Pinpoint the cell where the given text exists, returning its (x, y) midpoint coordinate. 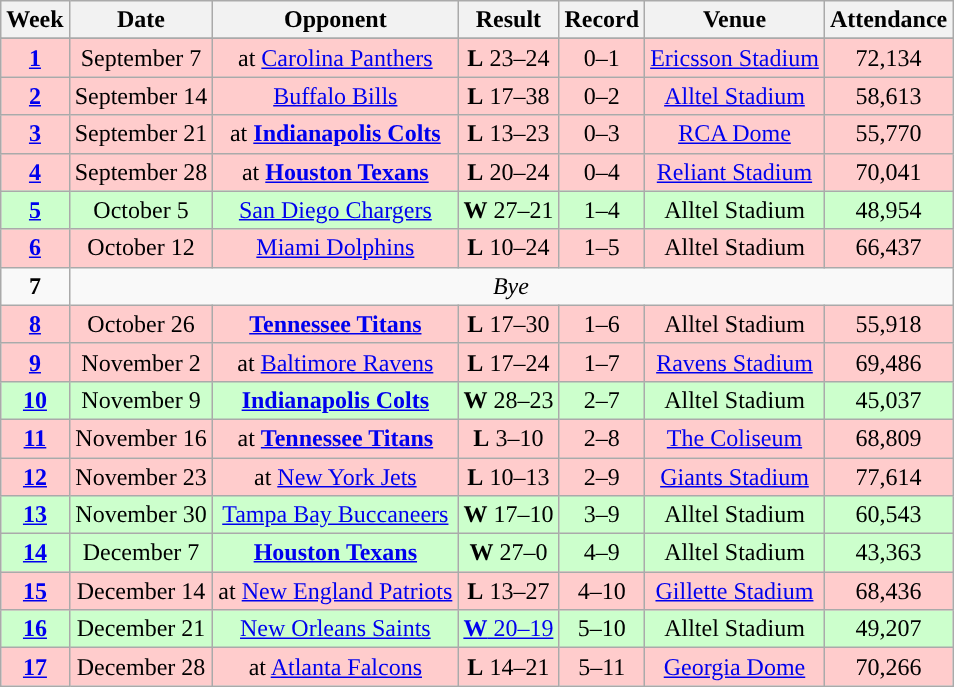
Tampa Bay Buccaneers (336, 515)
September 7 (141, 58)
45,037 (888, 400)
4–10 (602, 591)
W 20–19 (508, 629)
September 28 (141, 172)
55,770 (888, 134)
2–8 (602, 438)
W 17–10 (508, 515)
66,437 (888, 248)
October 26 (141, 324)
W 27–21 (508, 210)
L 20–24 (508, 172)
Houston Texans (336, 553)
0–1 (602, 58)
Tennessee Titans (336, 324)
1–6 (602, 324)
16 (35, 629)
4–9 (602, 553)
September 21 (141, 134)
2–7 (602, 400)
Record (602, 20)
November 2 (141, 362)
77,614 (888, 477)
Week (35, 20)
at Houston Texans (336, 172)
55,918 (888, 324)
at Atlanta Falcons (336, 667)
L 10–24 (508, 248)
at Baltimore Ravens (336, 362)
November 30 (141, 515)
0–4 (602, 172)
Giants Stadium (735, 477)
October 5 (141, 210)
5 (35, 210)
L 17–38 (508, 96)
70,266 (888, 667)
5–11 (602, 667)
Ravens Stadium (735, 362)
Gillette Stadium (735, 591)
September 14 (141, 96)
72,134 (888, 58)
L 17–24 (508, 362)
69,486 (888, 362)
W 27–0 (508, 553)
Result (508, 20)
6 (35, 248)
9 (35, 362)
5–10 (602, 629)
at Carolina Panthers (336, 58)
13 (35, 515)
11 (35, 438)
1–7 (602, 362)
2 (35, 96)
17 (35, 667)
8 (35, 324)
1–4 (602, 210)
December 7 (141, 553)
68,436 (888, 591)
1 (35, 58)
58,613 (888, 96)
1–5 (602, 248)
Reliant Stadium (735, 172)
15 (35, 591)
3 (35, 134)
November 9 (141, 400)
December 21 (141, 629)
14 (35, 553)
Buffalo Bills (336, 96)
70,041 (888, 172)
0–3 (602, 134)
12 (35, 477)
November 23 (141, 477)
68,809 (888, 438)
L 13–27 (508, 591)
10 (35, 400)
2–9 (602, 477)
L 3–10 (508, 438)
0–2 (602, 96)
4 (35, 172)
L 17–30 (508, 324)
San Diego Chargers (336, 210)
49,207 (888, 629)
Indianapolis Colts (336, 400)
Date (141, 20)
October 12 (141, 248)
60,543 (888, 515)
at Indianapolis Colts (336, 134)
at New York Jets (336, 477)
43,363 (888, 553)
December 28 (141, 667)
RCA Dome (735, 134)
3–9 (602, 515)
7 (35, 286)
December 14 (141, 591)
L 23–24 (508, 58)
L 13–23 (508, 134)
at Tennessee Titans (336, 438)
Opponent (336, 20)
Venue (735, 20)
L 14–21 (508, 667)
Bye (511, 286)
48,954 (888, 210)
Miami Dolphins (336, 248)
W 28–23 (508, 400)
The Coliseum (735, 438)
at New England Patriots (336, 591)
November 16 (141, 438)
New Orleans Saints (336, 629)
Ericsson Stadium (735, 58)
Georgia Dome (735, 667)
L 10–13 (508, 477)
Attendance (888, 20)
